Capture the cell that displays the provided text and extract its [x, y] central coordinate. 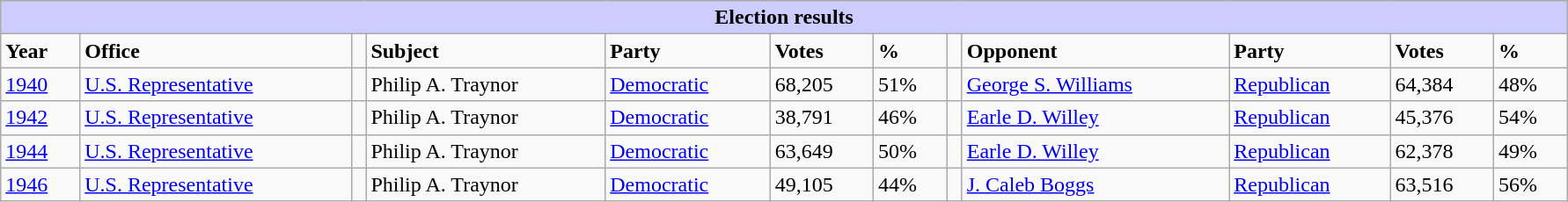
J. Caleb Boggs [1095, 184]
George S. Williams [1095, 84]
68,205 [822, 84]
46% [911, 118]
63,516 [1441, 184]
56% [1530, 184]
64,384 [1441, 84]
62,378 [1441, 151]
49,105 [822, 184]
50% [911, 151]
49% [1530, 151]
Year [40, 51]
44% [911, 184]
38,791 [822, 118]
Subject [486, 51]
1940 [40, 84]
45,376 [1441, 118]
51% [911, 84]
Office [216, 51]
Opponent [1095, 51]
1942 [40, 118]
48% [1530, 84]
Election results [785, 18]
1946 [40, 184]
63,649 [822, 151]
54% [1530, 118]
1944 [40, 151]
